Extract the [x, y] coordinate from the center of the cell holding the provided text.  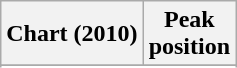
Peakposition [189, 34]
Chart (2010) [72, 34]
